Locate the cell with the specified text and output its (X, Y) center coordinate. 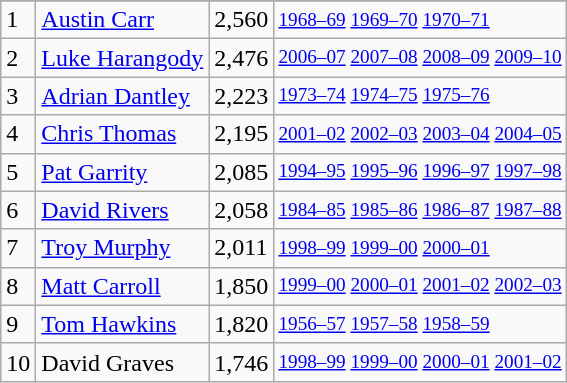
1956–57 1957–58 1958–59 (420, 324)
1984–85 1985–86 1986–87 1987–88 (420, 210)
1,746 (242, 362)
2,223 (242, 96)
8 (18, 286)
1999–00 2000–01 2001–02 2002–03 (420, 286)
Pat Garrity (122, 172)
1 (18, 20)
Adrian Dantley (122, 96)
Troy Murphy (122, 248)
1998–99 1999–00 2000–01 2001–02 (420, 362)
2006–07 2007–08 2008–09 2009–10 (420, 58)
Matt Carroll (122, 286)
1,820 (242, 324)
5 (18, 172)
2,476 (242, 58)
2,560 (242, 20)
7 (18, 248)
David Rivers (122, 210)
9 (18, 324)
10 (18, 362)
1998–99 1999–00 2000–01 (420, 248)
2001–02 2002–03 2003–04 2004–05 (420, 134)
Austin Carr (122, 20)
1,850 (242, 286)
1994–95 1995–96 1996–97 1997–98 (420, 172)
1973–74 1974–75 1975–76 (420, 96)
Tom Hawkins (122, 324)
2 (18, 58)
David Graves (122, 362)
2,011 (242, 248)
2,195 (242, 134)
Luke Harangody (122, 58)
6 (18, 210)
3 (18, 96)
Chris Thomas (122, 134)
4 (18, 134)
2,085 (242, 172)
2,058 (242, 210)
1968–69 1969–70 1970–71 (420, 20)
